For the text-containing cell, return its midpoint in (X, Y) coordinate format. 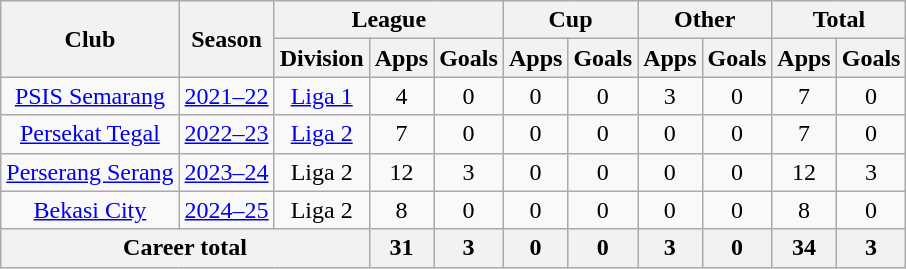
Other (705, 20)
League (388, 20)
Bekasi City (90, 210)
Cup (570, 20)
31 (401, 248)
Perserang Serang (90, 172)
Club (90, 39)
Division (322, 58)
2021–22 (226, 96)
34 (804, 248)
Persekat Tegal (90, 134)
Total (839, 20)
2024–25 (226, 210)
Career total (185, 248)
4 (401, 96)
2023–24 (226, 172)
Season (226, 39)
Liga 1 (322, 96)
PSIS Semarang (90, 96)
2022–23 (226, 134)
